Find where the given text appears and provide that cell's center as [X, Y] coordinate. 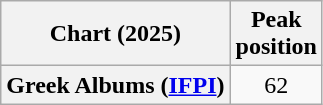
62 [276, 85]
Peakposition [276, 34]
Greek Albums (IFPI) [116, 85]
Chart (2025) [116, 34]
